Identify which cell holds the provided text, then report its (x, y) central coordinate. 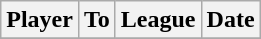
Date (230, 20)
To (96, 20)
Player (40, 20)
League (158, 20)
